Scan for the cell matching the given text and deliver its [x, y] coordinate at center. 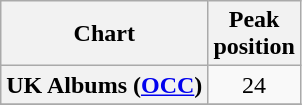
Peakposition [254, 34]
UK Albums (OCC) [104, 85]
24 [254, 85]
Chart [104, 34]
